Scan for the cell matching the given text and deliver its (X, Y) coordinate at center. 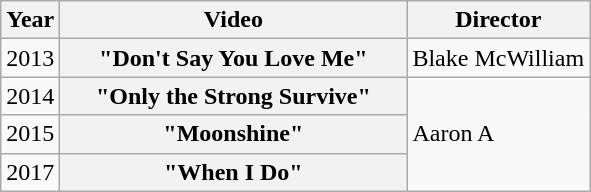
2015 (30, 134)
Director (498, 20)
"When I Do" (234, 172)
Blake McWilliam (498, 58)
"Moonshine" (234, 134)
Year (30, 20)
Video (234, 20)
Aaron A (498, 134)
2013 (30, 58)
"Don't Say You Love Me" (234, 58)
2017 (30, 172)
2014 (30, 96)
"Only the Strong Survive" (234, 96)
